Scan for the cell matching the given text and deliver its [X, Y] coordinate at center. 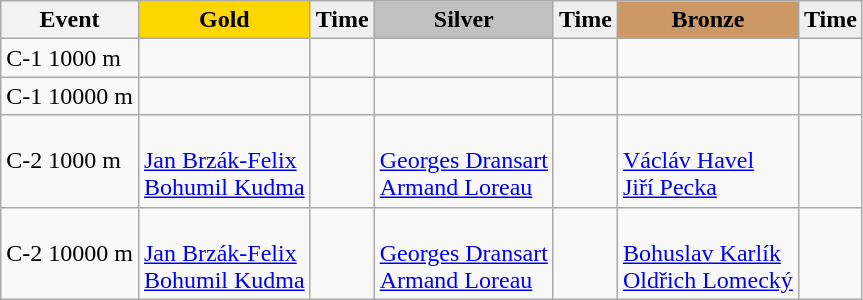
C-1 1000 m [70, 58]
Bohuslav KarlíkOldřich Lomecký [708, 253]
Event [70, 20]
Silver [464, 20]
Václáv HavelJiří Pecka [708, 161]
C-1 10000 m [70, 96]
Bronze [708, 20]
C-2 1000 m [70, 161]
C-2 10000 m [70, 253]
Gold [224, 20]
